Extract the (x, y) coordinate from the center of the cell holding the provided text.  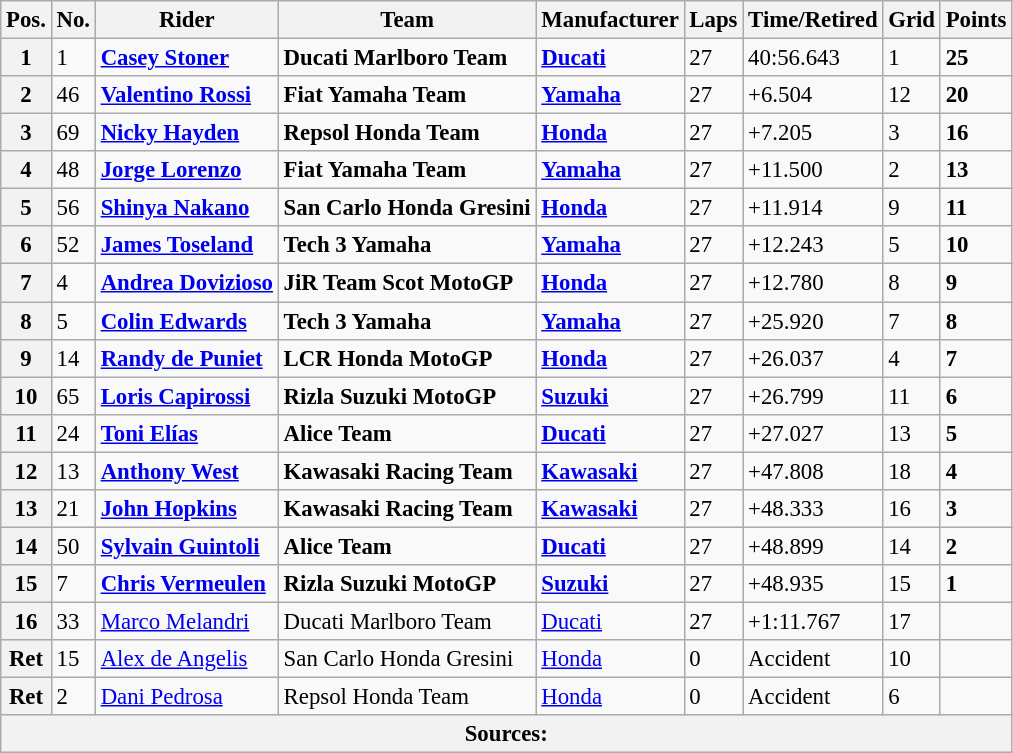
46 (73, 95)
John Hopkins (186, 509)
Jorge Lorenzo (186, 170)
Grid (912, 20)
Colin Edwards (186, 321)
65 (73, 396)
Chris Vermeulen (186, 584)
+12.780 (813, 283)
20 (976, 95)
Sources: (506, 734)
+1:11.767 (813, 621)
+12.243 (813, 245)
Nicky Hayden (186, 133)
No. (73, 20)
Marco Melandri (186, 621)
Time/Retired (813, 20)
Points (976, 20)
Rider (186, 20)
James Toseland (186, 245)
LCR Honda MotoGP (407, 358)
+27.027 (813, 433)
48 (73, 170)
24 (73, 433)
Loris Capirossi (186, 396)
Dani Pedrosa (186, 697)
+47.808 (813, 471)
Andrea Dovizioso (186, 283)
+48.935 (813, 584)
+26.037 (813, 358)
Team (407, 20)
+48.899 (813, 546)
21 (73, 509)
69 (73, 133)
50 (73, 546)
40:56.643 (813, 58)
+11.500 (813, 170)
Randy de Puniet (186, 358)
56 (73, 208)
Anthony West (186, 471)
Alex de Angelis (186, 659)
17 (912, 621)
Laps (714, 20)
+11.914 (813, 208)
+7.205 (813, 133)
Manufacturer (610, 20)
Pos. (26, 20)
JiR Team Scot MotoGP (407, 283)
Toni Elías (186, 433)
+48.333 (813, 509)
Shinya Nakano (186, 208)
+25.920 (813, 321)
52 (73, 245)
+6.504 (813, 95)
Casey Stoner (186, 58)
Sylvain Guintoli (186, 546)
+26.799 (813, 396)
Valentino Rossi (186, 95)
18 (912, 471)
33 (73, 621)
25 (976, 58)
